Search for the cell housing the specified text and yield its (X, Y) center coordinate. 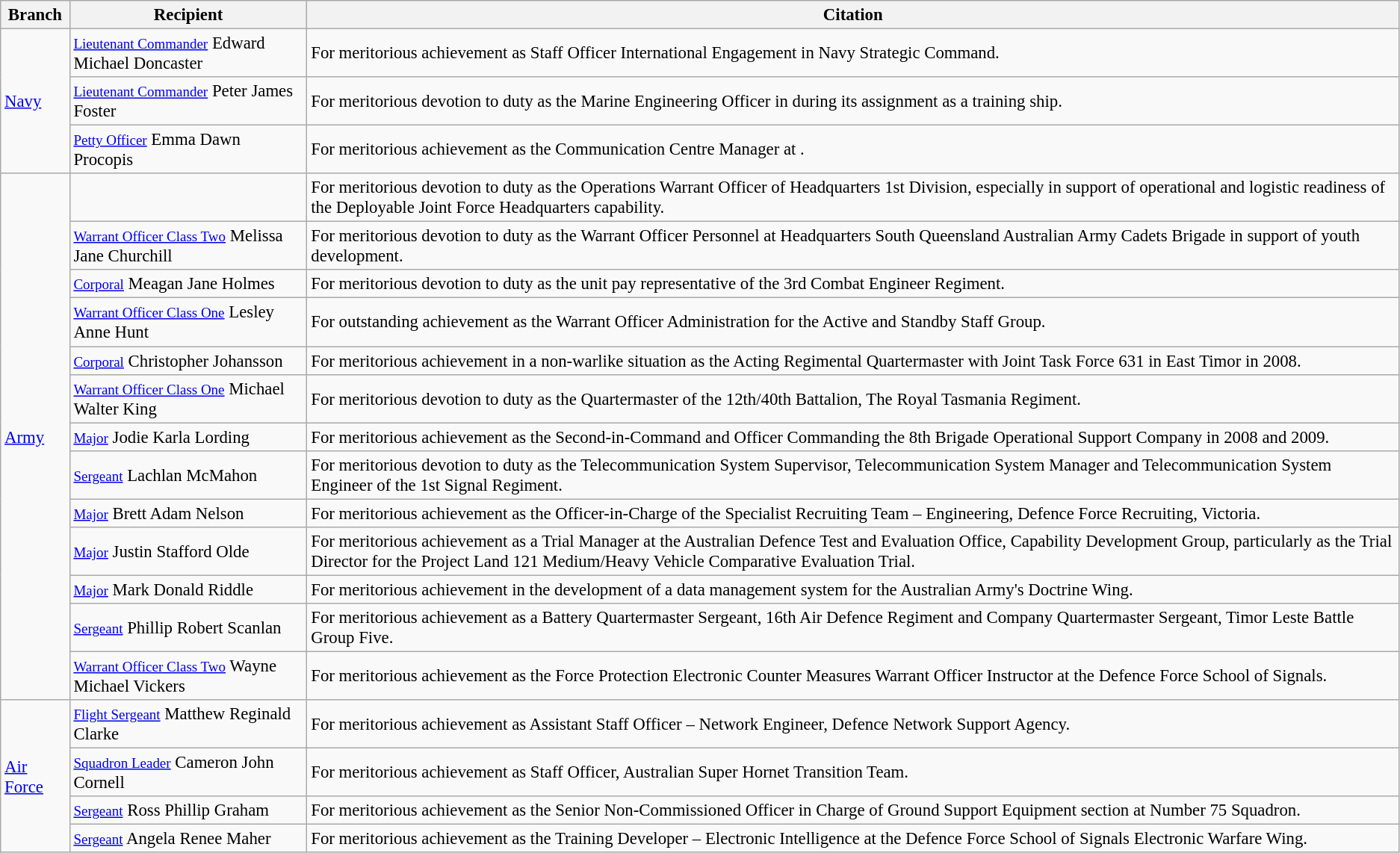
Corporal Meagan Jane Holmes (188, 285)
Warrant Officer Class One Michael Walter King (188, 399)
Sergeant Phillip Robert Scanlan (188, 627)
Major Brett Adam Nelson (188, 513)
Flight Sergeant Matthew Reginald Clarke (188, 725)
For meritorious achievement as the Second-in-Command and Officer Commanding the 8th Brigade Operational Support Company in 2008 and 2009. (853, 437)
Warrant Officer Class Two Wayne Michael Vickers (188, 675)
For meritorious achievement as Staff Officer, Australian Super Hornet Transition Team. (853, 772)
Air Force (35, 776)
Lieutenant Commander Peter James Foster (188, 102)
Recipient (188, 15)
For meritorious achievement as Staff Officer International Engagement in Navy Strategic Command. (853, 54)
Sergeant Ross Phillip Graham (188, 810)
Branch (35, 15)
For meritorious achievement as the Training Developer – Electronic Intelligence at the Defence Force School of Signals Electronic Warfare Wing. (853, 839)
For meritorious achievement as the Communication Centre Manager at . (853, 149)
Major Justin Stafford Olde (188, 551)
Army (35, 436)
Warrant Officer Class Two Melissa Jane Churchill (188, 246)
Sergeant Angela Renee Maher (188, 839)
Navy (35, 102)
Lieutenant Commander Edward Michael Doncaster (188, 54)
Corporal Christopher Johansson (188, 361)
Squadron Leader Cameron John Cornell (188, 772)
For meritorious achievement in a non-warlike situation as the Acting Regimental Quartermaster with Joint Task Force 631 in East Timor in 2008. (853, 361)
Major Mark Donald Riddle (188, 589)
For meritorious devotion to duty as the Marine Engineering Officer in during its assignment as a training ship. (853, 102)
For meritorious devotion to duty as the unit pay representative of the 3rd Combat Engineer Regiment. (853, 285)
Petty Officer Emma Dawn Procopis (188, 149)
For meritorious achievement as the Officer-in-Charge of the Specialist Recruiting Team – Engineering, Defence Force Recruiting, Victoria. (853, 513)
For meritorious achievement as the Senior Non-Commissioned Officer in Charge of Ground Support Equipment section at Number 75 Squadron. (853, 810)
For meritorious achievement as Assistant Staff Officer – Network Engineer, Defence Network Support Agency. (853, 725)
Citation (853, 15)
Sergeant Lachlan McMahon (188, 475)
Warrant Officer Class One Lesley Anne Hunt (188, 323)
For outstanding achievement as the Warrant Officer Administration for the Active and Standby Staff Group. (853, 323)
For meritorious achievement as the Force Protection Electronic Counter Measures Warrant Officer Instructor at the Defence Force School of Signals. (853, 675)
For meritorious devotion to duty as the Quartermaster of the 12th/40th Battalion, The Royal Tasmania Regiment. (853, 399)
For meritorious achievement in the development of a data management system for the Australian Army's Doctrine Wing. (853, 589)
Major Jodie Karla Lording (188, 437)
